From the cell containing the given text, extract its center point as [x, y] coordinate. 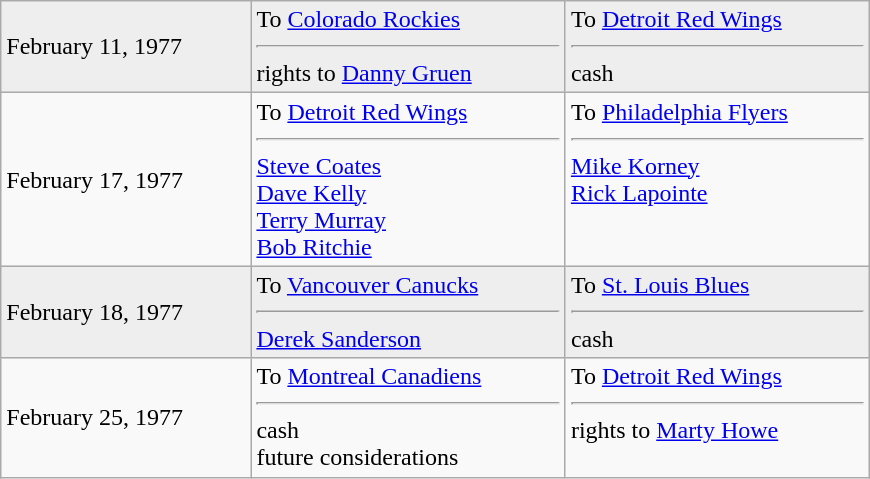
February 11, 1977 [126, 47]
To Detroit Red Wingscash [717, 47]
February 18, 1977 [126, 312]
February 25, 1977 [126, 418]
To Vancouver CanucksDerek Sanderson [408, 312]
To St. Louis Bluescash [717, 312]
To Colorado Rockiesrights to Danny Gruen [408, 47]
To Montreal Canadienscashfuture considerations [408, 418]
To Detroit Red WingsSteve CoatesDave KellyTerry MurrayBob Ritchie [408, 180]
February 17, 1977 [126, 180]
To Detroit Red Wingsrights to Marty Howe [717, 418]
To Philadelphia FlyersMike KorneyRick Lapointe [717, 180]
